Return the (X, Y) coordinate for the center point of the cell that contains the specified text.  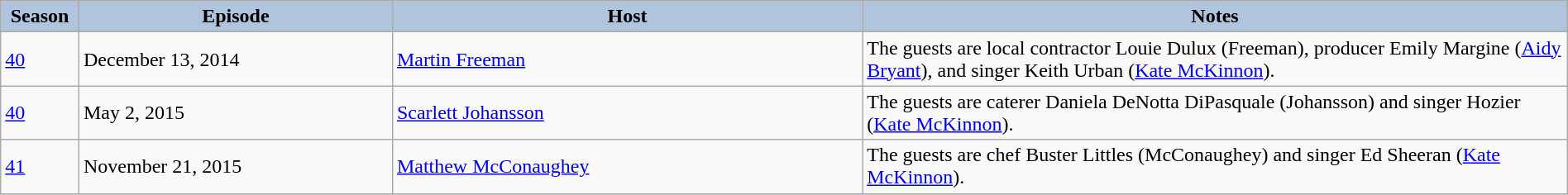
Scarlett Johansson (627, 112)
Martin Freeman (627, 59)
May 2, 2015 (235, 112)
Notes (1216, 17)
December 13, 2014 (235, 59)
Episode (235, 17)
The guests are chef Buster Littles (McConaughey) and singer Ed Sheeran (Kate McKinnon). (1216, 167)
Host (627, 17)
Season (40, 17)
Matthew McConaughey (627, 167)
41 (40, 167)
November 21, 2015 (235, 167)
The guests are caterer Daniela DeNotta DiPasquale (Johansson) and singer Hozier (Kate McKinnon). (1216, 112)
The guests are local contractor Louie Dulux (Freeman), producer Emily Margine (Aidy Bryant), and singer Keith Urban (Kate McKinnon). (1216, 59)
